Capture the cell that displays the provided text and extract its [X, Y] central coordinate. 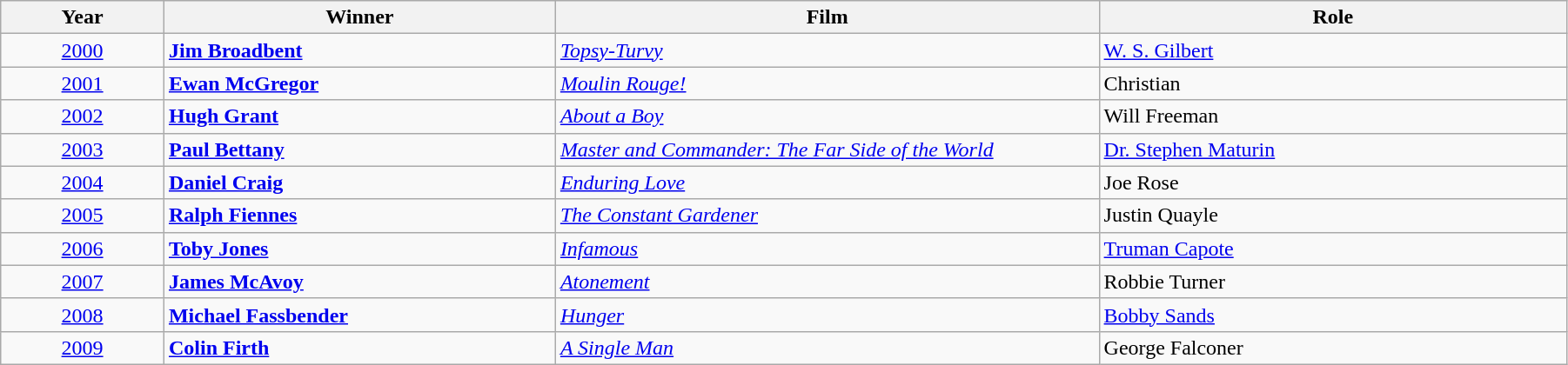
Moulin Rouge! [827, 83]
Winner [359, 17]
Master and Commander: The Far Side of the World [827, 149]
About a Boy [827, 116]
Justin Quayle [1333, 216]
Daniel Craig [359, 182]
Role [1333, 17]
James McAvoy [359, 282]
2006 [83, 249]
Year [83, 17]
Bobby Sands [1333, 315]
Christian [1333, 83]
2002 [83, 116]
Atonement [827, 282]
Ewan McGregor [359, 83]
Paul Bettany [359, 149]
2007 [83, 282]
Jim Broadbent [359, 50]
Hunger [827, 315]
2003 [83, 149]
Will Freeman [1333, 116]
Colin Firth [359, 348]
2001 [83, 83]
Michael Fassbender [359, 315]
Enduring Love [827, 182]
2005 [83, 216]
Dr. Stephen Maturin [1333, 149]
Toby Jones [359, 249]
W. S. Gilbert [1333, 50]
George Falconer [1333, 348]
Hugh Grant [359, 116]
2009 [83, 348]
Truman Capote [1333, 249]
The Constant Gardener [827, 216]
Ralph Fiennes [359, 216]
2000 [83, 50]
Film [827, 17]
Joe Rose [1333, 182]
Robbie Turner [1333, 282]
Infamous [827, 249]
A Single Man [827, 348]
Topsy-Turvy [827, 50]
2004 [83, 182]
2008 [83, 315]
